Scan for the cell matching the given text and deliver its (x, y) coordinate at center. 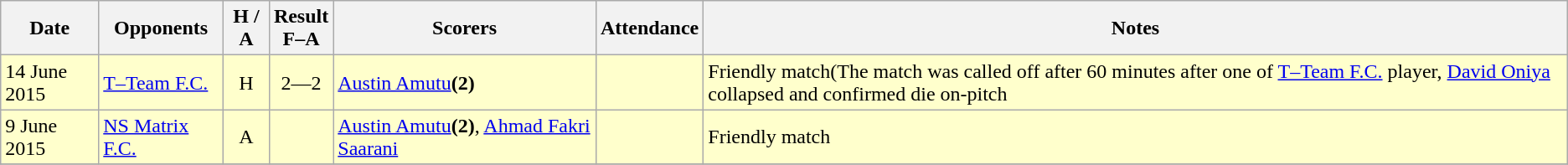
Opponents (161, 28)
T–Team F.C. (161, 82)
A (246, 137)
Notes (1136, 28)
Attendance (649, 28)
ResultF–A (301, 28)
9 June 2015 (50, 137)
H / A (246, 28)
NS Matrix F.C. (161, 137)
Austin Amutu(2) (465, 82)
Scorers (465, 28)
14 June 2015 (50, 82)
Friendly match(The match was called off after 60 minutes after one of T–Team F.C. player, David Oniya collapsed and confirmed die on-pitch (1136, 82)
2—2 (301, 82)
Friendly match (1136, 137)
Date (50, 28)
H (246, 82)
Austin Amutu(2), Ahmad Fakri Saarani (465, 137)
